From the cell containing the given text, extract its center point as [x, y] coordinate. 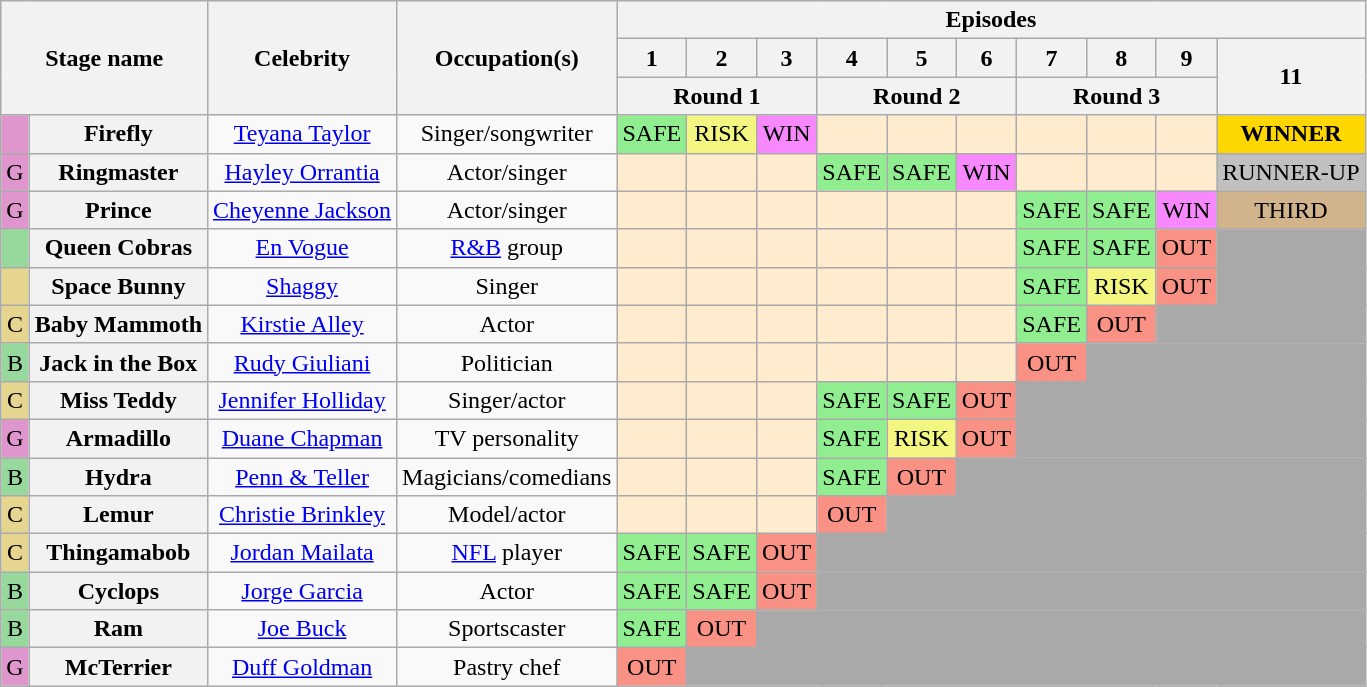
Kirstie Alley [302, 324]
NFL player [507, 553]
Hayley Orrantia [302, 172]
Ram [118, 629]
Pastry chef [507, 667]
Magicians/comedians [507, 477]
Joe Buck [302, 629]
TV personality [507, 438]
Miss Teddy [118, 400]
Armadillo [118, 438]
Cyclops [118, 591]
THIRD [1291, 210]
Cheyenne Jackson [302, 210]
Sportscaster [507, 629]
Model/actor [507, 515]
9 [1186, 58]
Jennifer Holliday [302, 400]
R&B group [507, 248]
8 [1121, 58]
Singer [507, 286]
RUNNER-UP [1291, 172]
Occupation(s) [507, 58]
Jorge Garcia [302, 591]
Prince [118, 210]
Round 2 [917, 96]
Space Bunny [118, 286]
Duane Chapman [302, 438]
Round 3 [1117, 96]
6 [986, 58]
Rudy Giuliani [302, 362]
Jordan Mailata [302, 553]
Baby Mammoth [118, 324]
Duff Goldman [302, 667]
2 [722, 58]
11 [1291, 77]
Lemur [118, 515]
Penn & Teller [302, 477]
McTerrier [118, 667]
Queen Cobras [118, 248]
En Vogue [302, 248]
Hydra [118, 477]
Thingamabob [118, 553]
WINNER [1291, 134]
1 [652, 58]
4 [852, 58]
Firefly [118, 134]
Shaggy [302, 286]
5 [922, 58]
Episodes [991, 20]
Stage name [104, 58]
Teyana Taylor [302, 134]
3 [786, 58]
Ringmaster [118, 172]
Celebrity [302, 58]
Jack in the Box [118, 362]
7 [1052, 58]
Christie Brinkley [302, 515]
Politician [507, 362]
Round 1 [717, 96]
Singer/songwriter [507, 134]
Singer/actor [507, 400]
